Pinpoint the cell where the given text exists, returning its (x, y) midpoint coordinate. 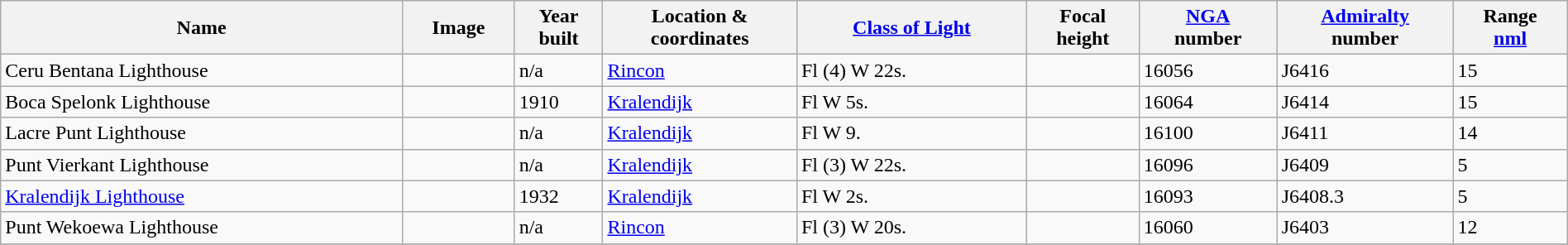
Punt Wekoewa Lighthouse (202, 228)
12 (1510, 228)
Boca Spelonk Lighthouse (202, 102)
Fl W 2s. (911, 196)
Location & coordinates (700, 28)
Focalheight (1083, 28)
14 (1510, 133)
Fl (3) W 22s. (911, 165)
16100 (1207, 133)
Lacre Punt Lighthouse (202, 133)
Admiraltynumber (1365, 28)
Fl (3) W 20s. (911, 228)
16096 (1207, 165)
J6416 (1365, 70)
1932 (559, 196)
Fl (4) W 22s. (911, 70)
Class of Light (911, 28)
J6414 (1365, 102)
Rangenml (1510, 28)
Punt Vierkant Lighthouse (202, 165)
J6408.3 (1365, 196)
J6411 (1365, 133)
Fl W 9. (911, 133)
NGAnumber (1207, 28)
16093 (1207, 196)
Kralendijk Lighthouse (202, 196)
Image (458, 28)
1910 (559, 102)
Ceru Bentana Lighthouse (202, 70)
Fl W 5s. (911, 102)
16064 (1207, 102)
16056 (1207, 70)
J6403 (1365, 228)
16060 (1207, 228)
Name (202, 28)
Yearbuilt (559, 28)
J6409 (1365, 165)
